Return the (X, Y) coordinate for the center point of the cell that contains the specified text.  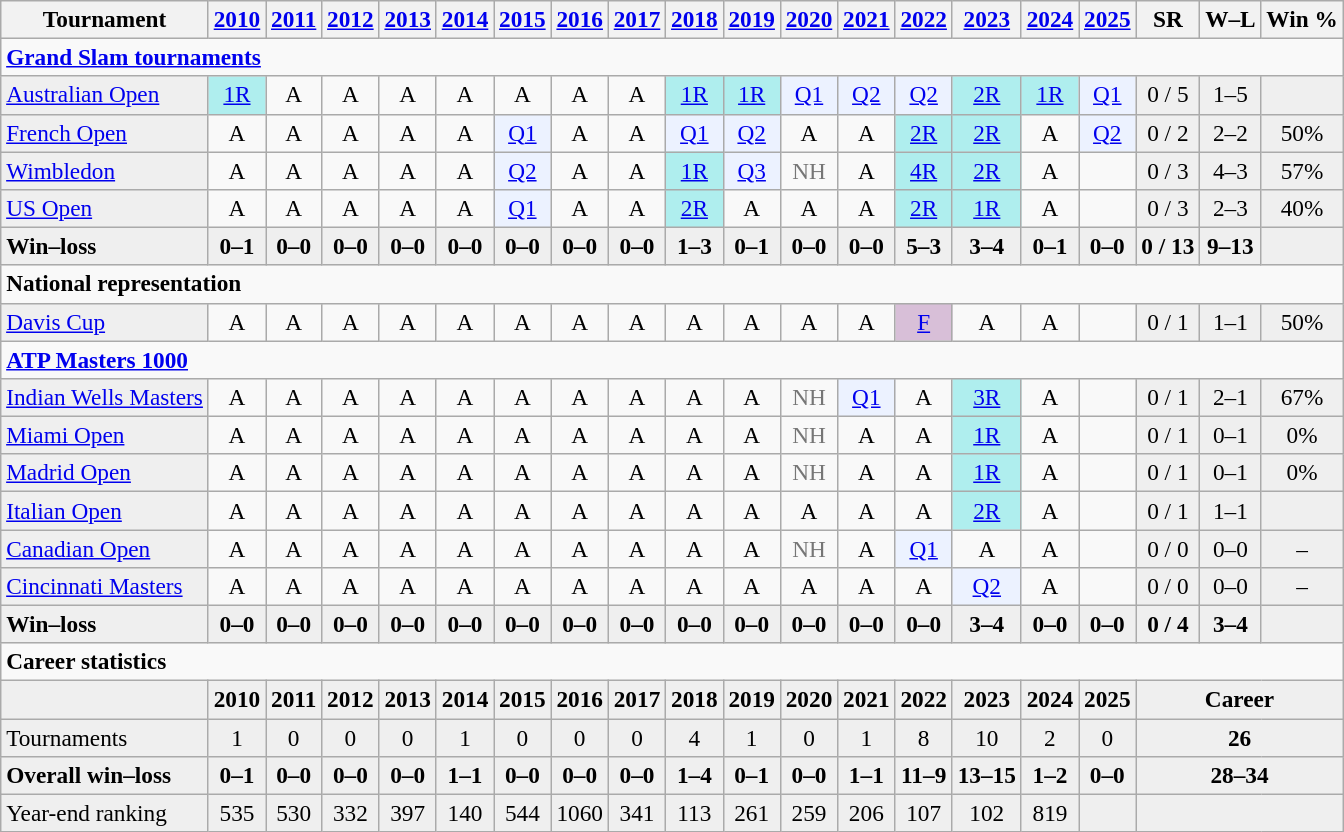
28–34 (1240, 775)
341 (636, 813)
530 (294, 813)
113 (694, 813)
2–1 (1230, 397)
0 / 4 (1168, 624)
Australian Open (105, 95)
107 (924, 813)
1–2 (1050, 775)
Career (1240, 699)
1–5 (1230, 95)
4–3 (1230, 170)
4R (924, 170)
397 (408, 813)
2–2 (1230, 133)
Career statistics (672, 662)
0 / 13 (1168, 246)
Canadian Open (105, 548)
Miami Open (105, 435)
1–3 (694, 246)
1–4 (694, 775)
Grand Slam tournaments (672, 57)
140 (464, 813)
W–L (1230, 19)
2–3 (1230, 208)
9–13 (1230, 246)
67% (1302, 397)
Overall win–loss (105, 775)
332 (350, 813)
57% (1302, 170)
Wimbledon (105, 170)
ATP Masters 1000 (672, 359)
Win % (1302, 19)
544 (522, 813)
Cincinnati Masters (105, 586)
SR (1168, 19)
1060 (580, 813)
Tournament (105, 19)
5–3 (924, 246)
0 / 2 (1168, 133)
3R (986, 397)
F (924, 322)
Davis Cup (105, 322)
Tournaments (105, 737)
206 (866, 813)
4 (694, 737)
261 (752, 813)
40% (1302, 208)
National representation (672, 284)
11–9 (924, 775)
102 (986, 813)
2 (1050, 737)
US Open (105, 208)
0 / 5 (1168, 95)
Q3 (752, 170)
13–15 (986, 775)
10 (986, 737)
Madrid Open (105, 473)
259 (808, 813)
26 (1240, 737)
French Open (105, 133)
Year-end ranking (105, 813)
819 (1050, 813)
535 (236, 813)
Indian Wells Masters (105, 397)
Italian Open (105, 510)
8 (924, 737)
